For the text-containing cell, return its midpoint in [x, y] coordinate format. 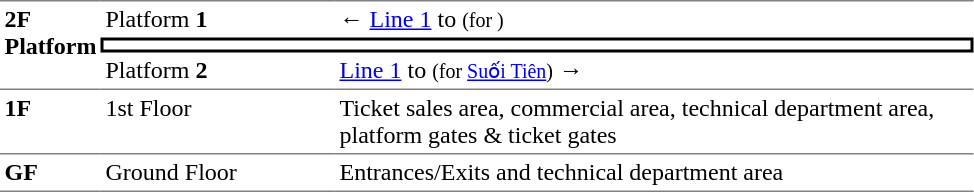
Line 1 to (for Suối Tiên) → [654, 71]
Ticket sales area, commercial area, technical department area, platform gates & ticket gates [654, 122]
1st Floor [218, 122]
← Line 1 to (for ) [654, 19]
Entrances/Exits and technical department area [654, 172]
Platform 1 [218, 19]
GF [50, 172]
Ground Floor [218, 172]
2FPlatform [50, 45]
1F [50, 122]
Platform 2 [218, 71]
